Identify which cell holds the provided text, then report its (X, Y) central coordinate. 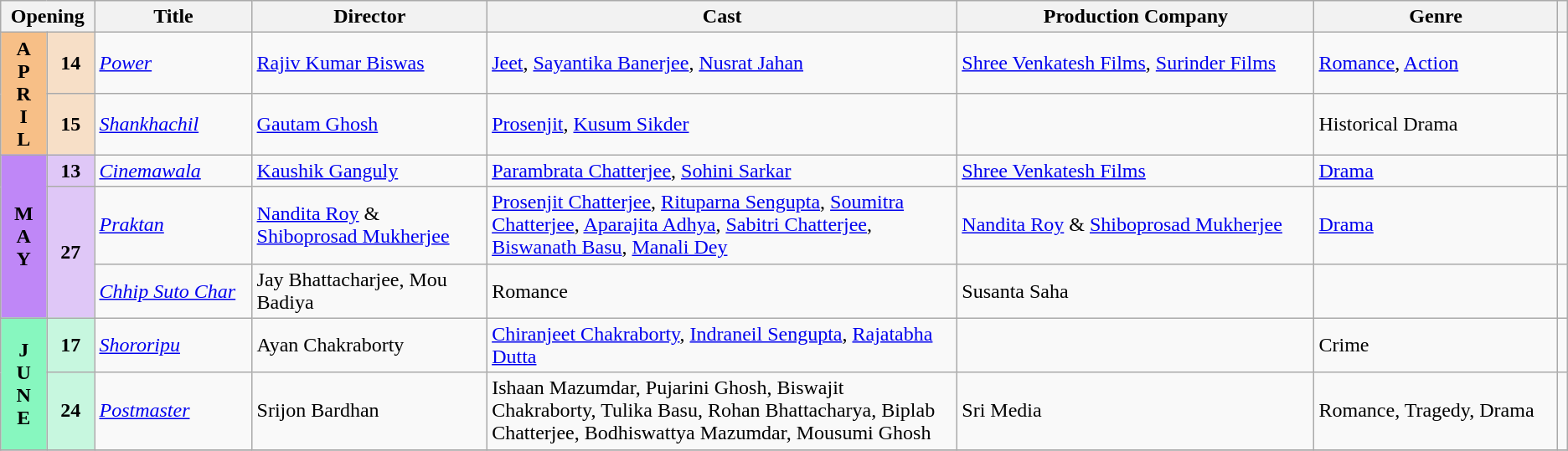
Praktan (173, 225)
Shankhachil (173, 124)
Shree Venkatesh Films (1136, 171)
Rajiv Kumar Biswas (370, 64)
Shororipu (173, 345)
14 (70, 64)
Shree Venkatesh Films, Surinder Films (1136, 64)
13 (70, 171)
APRIL (23, 94)
Prosenjit, Kusum Sikder (722, 124)
Kaushik Ganguly (370, 171)
Gautam Ghosh (370, 124)
Ayan Chakraborty (370, 345)
Chhip Suto Char (173, 291)
Production Company (1136, 17)
Cinemawala (173, 171)
Sri Media (1136, 411)
MAY (23, 236)
Romance (722, 291)
27 (70, 253)
Parambrata Chatterjee, Sohini Sarkar (722, 171)
Chiranjeet Chakraborty, Indraneil Sengupta, Rajatabha Dutta (722, 345)
24 (70, 411)
17 (70, 345)
Genre (1436, 17)
Prosenjit Chatterjee, Rituparna Sengupta, Soumitra Chatterjee, Aparajita Adhya, Sabitri Chatterjee, Biswanath Basu, Manali Dey (722, 225)
Susanta Saha (1136, 291)
15 (70, 124)
Historical Drama (1436, 124)
Jay Bhattacharjee, Mou Badiya (370, 291)
Crime (1436, 345)
Cast (722, 17)
Power (173, 64)
Ishaan Mazumdar, Pujarini Ghosh, Biswajit Chakraborty, Tulika Basu, Rohan Bhattacharya, Biplab Chatterjee, Bodhiswattya Mazumdar, Mousumi Ghosh (722, 411)
Title (173, 17)
Postmaster (173, 411)
JUNE (23, 383)
Director (370, 17)
Romance, Action (1436, 64)
Jeet, Sayantika Banerjee, Nusrat Jahan (722, 64)
Opening (48, 17)
Romance, Tragedy, Drama (1436, 411)
Srijon Bardhan (370, 411)
